Scan for the cell matching the given text and deliver its [X, Y] coordinate at center. 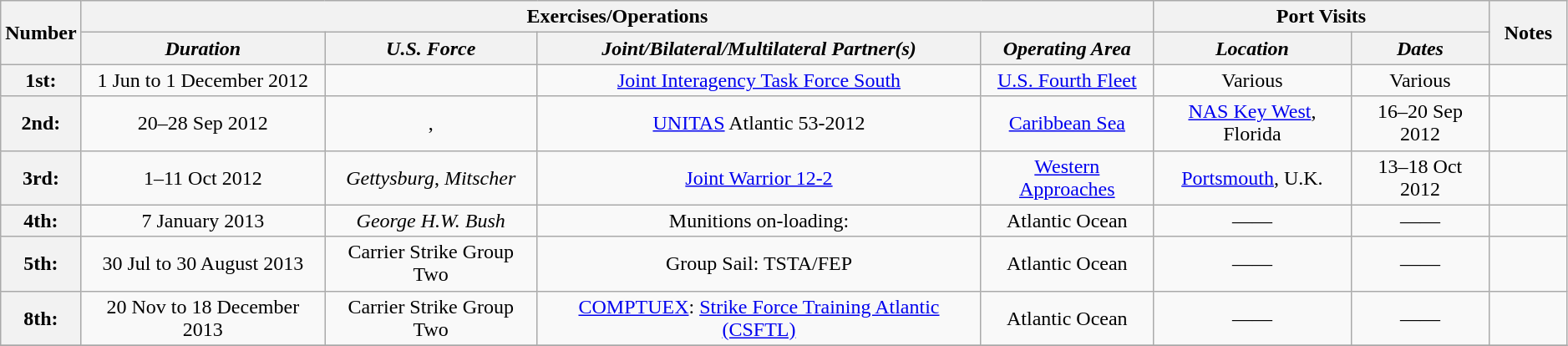
7 January 2013 [202, 221]
U.S. Fourth Fleet [1067, 80]
8th: [41, 318]
Caribbean Sea [1067, 124]
16–20 Sep 2012 [1420, 124]
1–11 Oct 2012 [202, 177]
Group Sail: TSTA/FEP [759, 264]
4th: [41, 221]
COMPTUEX: Strike Force Training Atlantic (CSFTL) [759, 318]
NAS Key West, Florida [1253, 124]
20 Nov to 18 December 2013 [202, 318]
2nd: [41, 124]
3rd: [41, 177]
Notes [1529, 33]
, [430, 124]
Number [41, 33]
1st: [41, 80]
UNITAS Atlantic 53-2012 [759, 124]
30 Jul to 30 August 2013 [202, 264]
U.S. Force [430, 48]
5th: [41, 264]
1 Jun to 1 December 2012 [202, 80]
Duration [202, 48]
Location [1253, 48]
Gettysburg, Mitscher [430, 177]
Exercises/Operations [617, 17]
13–18 Oct 2012 [1420, 177]
Joint Warrior 12-2 [759, 177]
Munitions on-loading: [759, 221]
Portsmouth, U.K. [1253, 177]
20–28 Sep 2012 [202, 124]
Joint Interagency Task Force South [759, 80]
George H.W. Bush [430, 221]
Joint/Bilateral/Multilateral Partner(s) [759, 48]
Western Approaches [1067, 177]
Operating Area [1067, 48]
Port Visits [1322, 17]
Dates [1420, 48]
